Capture the cell that displays the provided text and extract its (X, Y) central coordinate. 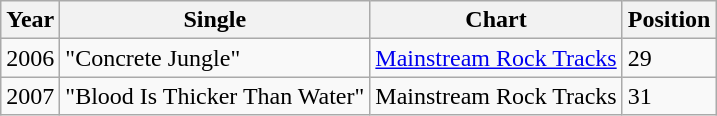
29 (669, 58)
2006 (30, 58)
Single (215, 20)
Year (30, 20)
31 (669, 96)
2007 (30, 96)
"Concrete Jungle" (215, 58)
"Blood Is Thicker Than Water" (215, 96)
Position (669, 20)
Chart (496, 20)
